Find where the given text appears and provide that cell's center as (X, Y) coordinate. 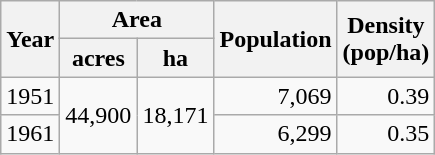
44,900 (98, 115)
Area (137, 20)
18,171 (176, 115)
Population (276, 39)
1951 (30, 96)
ha (176, 58)
0.39 (386, 96)
1961 (30, 134)
acres (98, 58)
0.35 (386, 134)
Density(pop/ha) (386, 39)
6,299 (276, 134)
Year (30, 39)
7,069 (276, 96)
